Extract the (x, y) coordinate from the center of the cell holding the provided text.  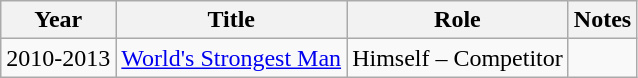
Role (458, 20)
Himself – Competitor (458, 58)
2010-2013 (58, 58)
Title (232, 20)
Year (58, 20)
Notes (602, 20)
World's Strongest Man (232, 58)
